Provide the (x, y) coordinate of the cell's center where the given text is located.  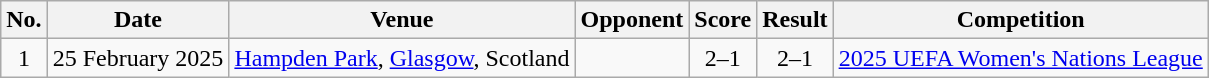
2025 UEFA Women's Nations League (1020, 58)
Hampden Park, Glasgow, Scotland (402, 58)
25 February 2025 (138, 58)
Venue (402, 20)
Opponent (632, 20)
Result (795, 20)
Score (723, 20)
Date (138, 20)
No. (24, 20)
Competition (1020, 20)
1 (24, 58)
